Extract the (x, y) coordinate from the center of the cell holding the provided text.  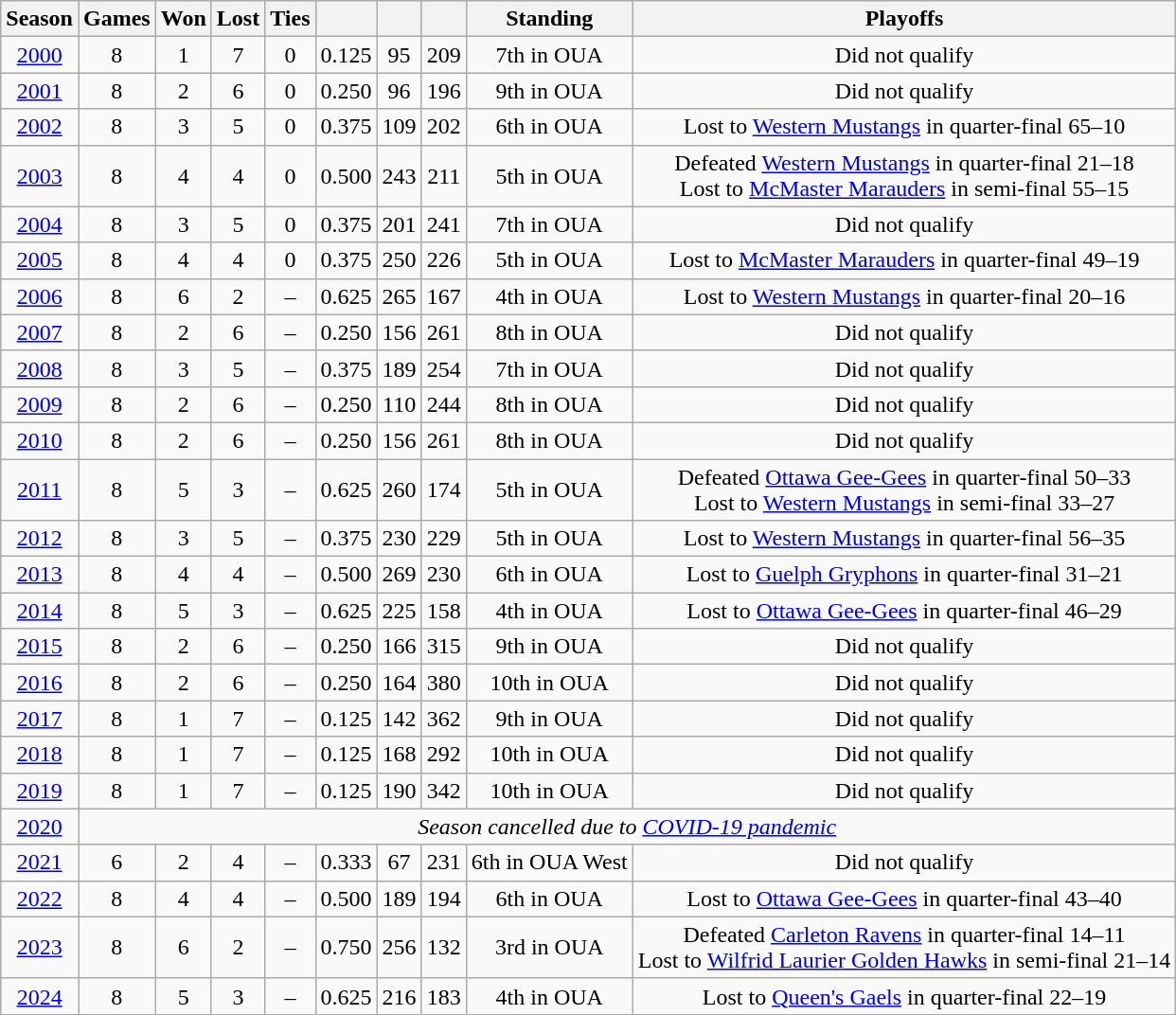
Games (116, 19)
342 (443, 791)
Lost to Ottawa Gee-Gees in quarter-final 43–40 (904, 899)
Lost to Western Mustangs in quarter-final 20–16 (904, 296)
243 (400, 176)
2023 (40, 947)
96 (400, 91)
Season cancelled due to COVID-19 pandemic (627, 827)
241 (443, 224)
250 (400, 260)
229 (443, 539)
2004 (40, 224)
Lost to Ottawa Gee-Gees in quarter-final 46–29 (904, 611)
226 (443, 260)
2014 (40, 611)
0.750 (347, 947)
2018 (40, 755)
2016 (40, 683)
2021 (40, 863)
2000 (40, 55)
2003 (40, 176)
Defeated Carleton Ravens in quarter-final 14–11Lost to Wilfrid Laurier Golden Hawks in semi-final 21–14 (904, 947)
Lost to Western Mustangs in quarter-final 65–10 (904, 127)
2013 (40, 575)
164 (400, 683)
Lost to Queen's Gaels in quarter-final 22–19 (904, 996)
3rd in OUA (549, 947)
142 (400, 719)
362 (443, 719)
315 (443, 647)
265 (400, 296)
Lost to Western Mustangs in quarter-final 56–35 (904, 539)
95 (400, 55)
2002 (40, 127)
269 (400, 575)
Playoffs (904, 19)
0.333 (347, 863)
158 (443, 611)
194 (443, 899)
2022 (40, 899)
Standing (549, 19)
166 (400, 647)
2020 (40, 827)
Lost (238, 19)
2024 (40, 996)
Ties (290, 19)
209 (443, 55)
2001 (40, 91)
183 (443, 996)
231 (443, 863)
380 (443, 683)
2008 (40, 368)
Defeated Ottawa Gee-Gees in quarter-final 50–33Lost to Western Mustangs in semi-final 33–27 (904, 489)
67 (400, 863)
110 (400, 404)
167 (443, 296)
256 (400, 947)
2006 (40, 296)
260 (400, 489)
211 (443, 176)
216 (400, 996)
225 (400, 611)
Lost to Guelph Gryphons in quarter-final 31–21 (904, 575)
201 (400, 224)
168 (400, 755)
2019 (40, 791)
6th in OUA West (549, 863)
174 (443, 489)
Defeated Western Mustangs in quarter-final 21–18Lost to McMaster Marauders in semi-final 55–15 (904, 176)
2011 (40, 489)
2010 (40, 440)
2005 (40, 260)
292 (443, 755)
202 (443, 127)
Season (40, 19)
109 (400, 127)
2009 (40, 404)
2012 (40, 539)
244 (443, 404)
2007 (40, 332)
2017 (40, 719)
196 (443, 91)
Lost to McMaster Marauders in quarter-final 49–19 (904, 260)
2015 (40, 647)
190 (400, 791)
132 (443, 947)
254 (443, 368)
Won (184, 19)
